Search for the cell housing the specified text and yield its (x, y) center coordinate. 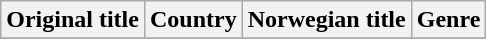
Norwegian title (326, 20)
Genre (448, 20)
Original title (73, 20)
Country (193, 20)
